Locate the cell with the specified text and output its [x, y] center coordinate. 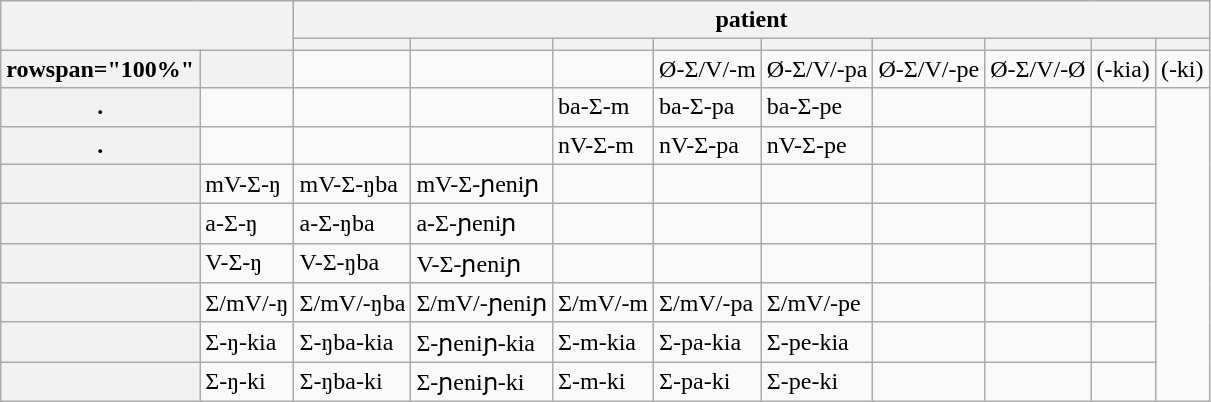
Σ-pa-ki [708, 382]
Σ-ŋba-kia [352, 342]
V-Σ-ŋba [352, 263]
nV-Σ-pa [708, 145]
Σ/mV/-pe [817, 303]
nV-Σ-m [604, 145]
Σ-ŋ-ki [247, 382]
Σ-ŋba-ki [352, 382]
Ø-Σ/V/-pa [817, 69]
a-Σ-ŋ [247, 224]
Ø-Σ/V/-Ø [1038, 69]
Σ-ɲeniɲ-ki [482, 382]
Ø-Σ/V/-m [708, 69]
mV-Σ-ŋ [247, 184]
(-ki) [1182, 69]
ba-Σ-m [604, 107]
ba-Σ-pe [817, 107]
Ø-Σ/V/-pe [929, 69]
a-Σ-ɲeniɲ [482, 224]
a-Σ-ŋba [352, 224]
ba-Σ-pa [708, 107]
patient [752, 20]
Σ-m-ki [604, 382]
Σ-ɲeniɲ-kia [482, 342]
rowspan="100%" [100, 69]
Σ-ŋ-kia [247, 342]
Σ-m-kia [604, 342]
V-Σ-ŋ [247, 263]
Σ-pe-kia [817, 342]
mV-Σ-ŋba [352, 184]
Σ/mV/-pa [708, 303]
Σ/mV/-ŋba [352, 303]
Σ-pa-kia [708, 342]
Σ/mV/-ŋ [247, 303]
nV-Σ-pe [817, 145]
V-Σ-ɲeniɲ [482, 263]
Σ-pe-ki [817, 382]
(-kia) [1123, 69]
mV-Σ-ɲeniɲ [482, 184]
Σ/mV/-m [604, 303]
Σ/mV/-ɲeniɲ [482, 303]
